Return the (X, Y) coordinate for the center point of the cell that contains the specified text.  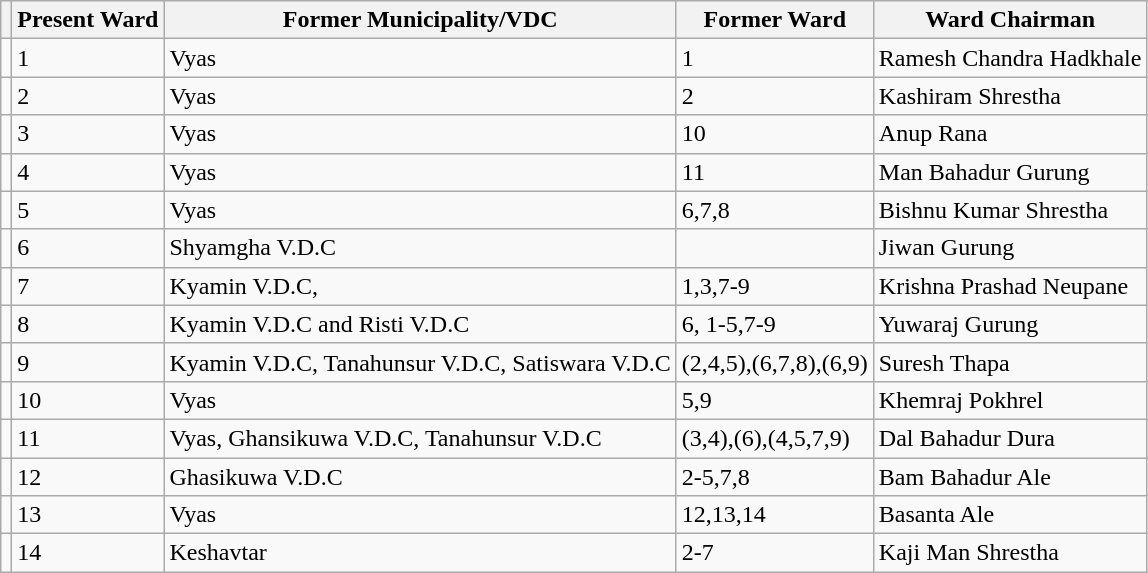
Man Bahadur Gurung (1010, 172)
3 (88, 134)
Kyamin V.D.C and Risti V.D.C (420, 324)
Former Ward (774, 20)
Bishnu Kumar Shrestha (1010, 210)
Vyas, Ghansikuwa V.D.C, Tanahunsur V.D.C (420, 438)
5,9 (774, 400)
5 (88, 210)
6, 1-5,7-9 (774, 324)
6,7,8 (774, 210)
Ramesh Chandra Hadkhale (1010, 58)
4 (88, 172)
Present Ward (88, 20)
Keshavtar (420, 553)
9 (88, 362)
Yuwaraj Gurung (1010, 324)
2-5,7,8 (774, 477)
Kyamin V.D.C, (420, 286)
Dal Bahadur Dura (1010, 438)
Khemraj Pokhrel (1010, 400)
Ward Chairman (1010, 20)
1,3,7-9 (774, 286)
13 (88, 515)
Kaji Man Shrestha (1010, 553)
12 (88, 477)
Bam Bahadur Ale (1010, 477)
(3,4),(6),(4,5,7,9) (774, 438)
Basanta Ale (1010, 515)
Kashiram Shrestha (1010, 96)
Jiwan Gurung (1010, 248)
Krishna Prashad Neupane (1010, 286)
Ghasikuwa V.D.C (420, 477)
12,13,14 (774, 515)
8 (88, 324)
7 (88, 286)
Suresh Thapa (1010, 362)
Kyamin V.D.C, Tanahunsur V.D.C, Satiswara V.D.C (420, 362)
14 (88, 553)
Shyamgha V.D.C (420, 248)
Anup Rana (1010, 134)
6 (88, 248)
2-7 (774, 553)
Former Municipality/VDC (420, 20)
(2,4,5),(6,7,8),(6,9) (774, 362)
